Extract the [X, Y] coordinate from the center of the cell holding the provided text.  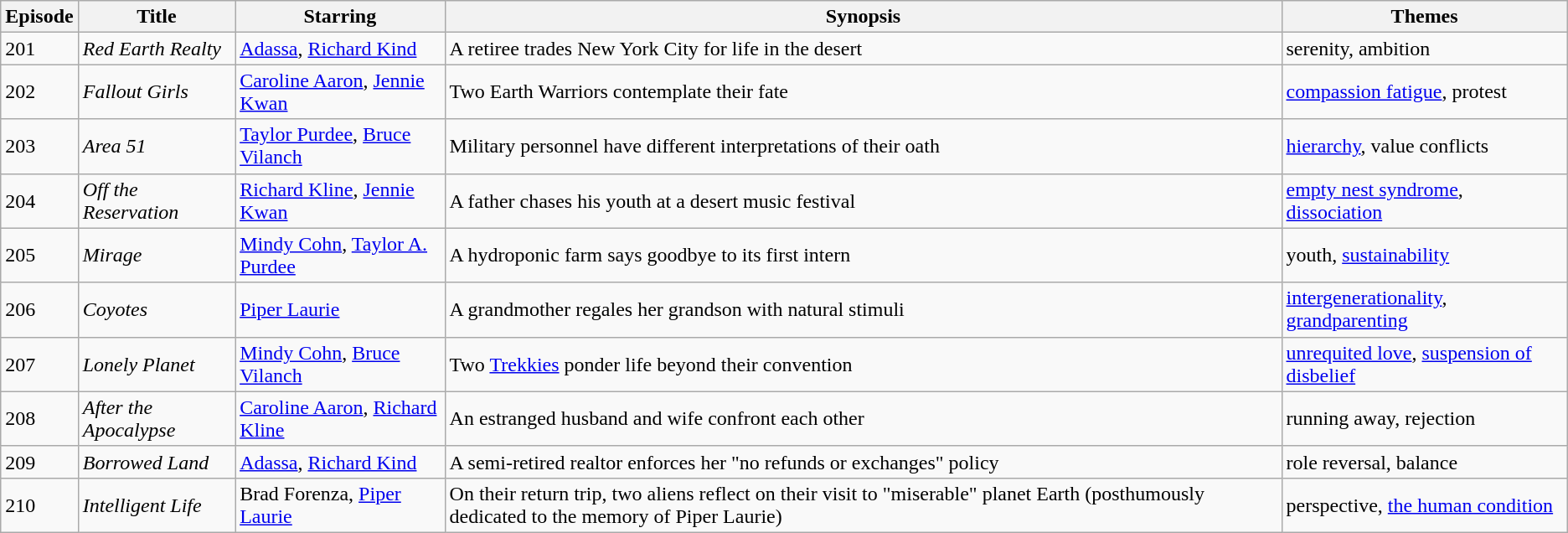
Taylor Purdee, Bruce Vilanch [340, 146]
Episode [39, 17]
An estranged husband and wife confront each other [863, 419]
After the Apocalypse [156, 419]
Military personnel have different interpretations of their oath [863, 146]
role reversal, balance [1424, 462]
intergenerationality, grandparenting [1424, 310]
On their return trip, two aliens reflect on their visit to "miserable" planet Earth (posthumously dedicated to the memory of Piper Laurie) [863, 505]
Piper Laurie [340, 310]
Area 51 [156, 146]
Red Earth Realty [156, 49]
running away, rejection [1424, 419]
A retiree trades New York City for life in the desert [863, 49]
empty nest syndrome, dissociation [1424, 201]
201 [39, 49]
Off the Reservation [156, 201]
205 [39, 255]
Synopsis [863, 17]
Richard Kline, Jennie Kwan [340, 201]
207 [39, 364]
Brad Forenza, Piper Laurie [340, 505]
Two Trekkies ponder life beyond their convention [863, 364]
Lonely Planet [156, 364]
Coyotes [156, 310]
Starring [340, 17]
Mindy Cohn, Bruce Vilanch [340, 364]
Title [156, 17]
A semi-retired realtor enforces her "no refunds or exchanges" policy [863, 462]
Caroline Aaron, Richard Kline [340, 419]
208 [39, 419]
compassion fatigue, protest [1424, 92]
A grandmother regales her grandson with natural stimuli [863, 310]
Caroline Aaron, Jennie Kwan [340, 92]
210 [39, 505]
Mirage [156, 255]
Intelligent Life [156, 505]
A father chases his youth at a desert music festival [863, 201]
perspective, the human condition [1424, 505]
Mindy Cohn, Taylor A. Purdee [340, 255]
Borrowed Land [156, 462]
youth, sustainability [1424, 255]
204 [39, 201]
202 [39, 92]
A hydroponic farm says goodbye to its first intern [863, 255]
Two Earth Warriors contemplate their fate [863, 92]
serenity, ambition [1424, 49]
206 [39, 310]
209 [39, 462]
Fallout Girls [156, 92]
unrequited love, suspension of disbelief [1424, 364]
Themes [1424, 17]
hierarchy, value conflicts [1424, 146]
203 [39, 146]
